Detect which cell encompasses the target text, then output its [x, y] center coordinate. 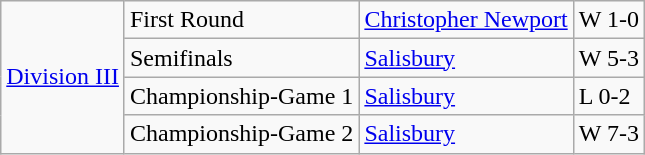
Christopher Newport [466, 20]
W 7-3 [608, 134]
Championship-Game 2 [241, 134]
Division III [63, 77]
W 5-3 [608, 58]
L 0-2 [608, 96]
First Round [241, 20]
Semifinals [241, 58]
Championship-Game 1 [241, 96]
W 1-0 [608, 20]
